Determine the [x, y] coordinate at the center of the cell enclosing the given text.  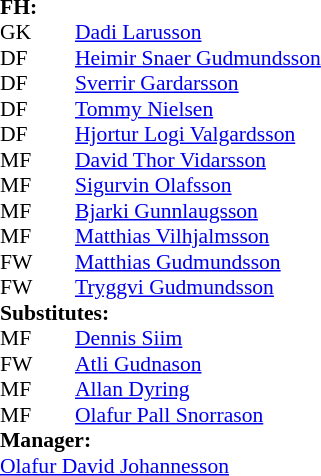
Sigurvin Olafsson [198, 185]
Atli Gudnason [198, 364]
Tommy Nielsen [198, 109]
Hjortur Logi Valgardsson [198, 135]
GK [19, 33]
Matthias Gudmundsson [198, 262]
Dennis Siim [198, 339]
Dadi Larusson [198, 33]
Heimir Snaer Gudmundsson [198, 58]
Substitutes: [160, 313]
Allan Dyring [198, 389]
Sverrir Gardarsson [198, 83]
Matthias Vilhjalmsson [198, 237]
Tryggvi Gudmundsson [198, 287]
Bjarki Gunnlaugsson [198, 211]
Manager: [160, 441]
David Thor Vidarsson [198, 160]
Olafur Pall Snorrason [198, 415]
